Pinpoint the cell where the given text exists, returning its (x, y) midpoint coordinate. 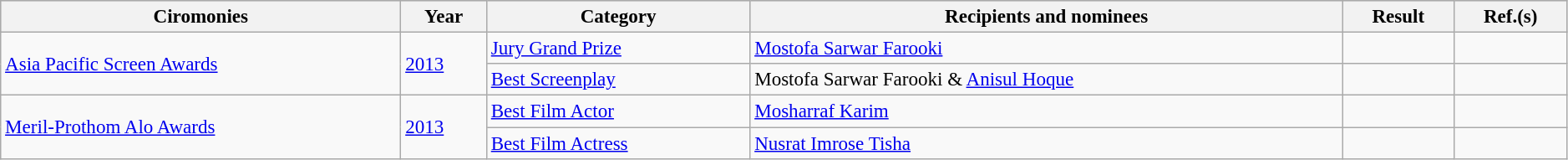
Recipients and nominees (1047, 17)
Meril-Prothom Alo Awards (200, 127)
Nusrat Imrose Tisha (1047, 143)
Result (1398, 17)
Mostofa Sarwar Farooki (1047, 49)
Best Screenplay (618, 80)
Ciromonies (200, 17)
Mosharraf Karim (1047, 111)
Year (444, 17)
Jury Grand Prize (618, 49)
Asia Pacific Screen Awards (200, 64)
Ref.(s) (1510, 17)
Best Film Actress (618, 143)
Mostofa Sarwar Farooki & Anisul Hoque (1047, 80)
Category (618, 17)
Best Film Actor (618, 111)
